Determine the [x, y] coordinate at the center of the cell enclosing the given text.  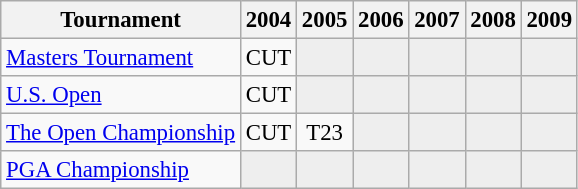
The Open Championship [121, 133]
2004 [268, 20]
U.S. Open [121, 95]
2008 [493, 20]
T23 [325, 133]
PGA Championship [121, 170]
2009 [549, 20]
2006 [381, 20]
Tournament [121, 20]
2005 [325, 20]
Masters Tournament [121, 58]
2007 [437, 20]
